Pinpoint the cell where the given text exists, returning its (x, y) midpoint coordinate. 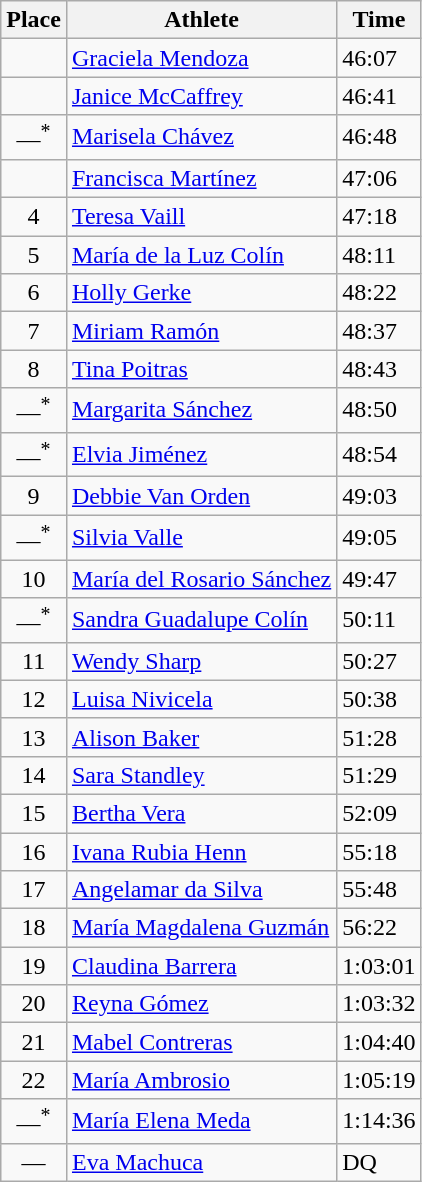
Janice McCaffrey (201, 96)
21 (34, 1042)
1:14:36 (379, 1122)
DQ (379, 1163)
48:22 (379, 293)
5 (34, 255)
47:18 (379, 217)
Bertha Vera (201, 813)
1:03:32 (379, 1004)
Silvia Valle (201, 538)
16 (34, 852)
48:11 (379, 255)
Athlete (201, 20)
19 (34, 966)
Time (379, 20)
Teresa Vaill (201, 217)
4 (34, 217)
Eva Machuca (201, 1163)
Luisa Nivicela (201, 699)
Miriam Ramón (201, 331)
7 (34, 331)
51:28 (379, 737)
9 (34, 496)
56:22 (379, 928)
50:27 (379, 661)
Sara Standley (201, 775)
María Elena Meda (201, 1122)
46:48 (379, 138)
María Magdalena Guzmán (201, 928)
18 (34, 928)
22 (34, 1080)
Holly Gerke (201, 293)
48:43 (379, 369)
47:06 (379, 178)
15 (34, 813)
6 (34, 293)
Ivana Rubia Henn (201, 852)
13 (34, 737)
Margarita Sánchez (201, 410)
55:48 (379, 890)
Angelamar da Silva (201, 890)
48:37 (379, 331)
10 (34, 579)
8 (34, 369)
20 (34, 1004)
17 (34, 890)
Elvia Jiménez (201, 454)
51:29 (379, 775)
48:54 (379, 454)
Claudina Barrera (201, 966)
Francisca Martínez (201, 178)
46:41 (379, 96)
1:03:01 (379, 966)
49:47 (379, 579)
50:11 (379, 620)
Debbie Van Orden (201, 496)
1:04:40 (379, 1042)
49:03 (379, 496)
— (34, 1163)
María del Rosario Sánchez (201, 579)
Mabel Contreras (201, 1042)
48:50 (379, 410)
Marisela Chávez (201, 138)
Sandra Guadalupe Colín (201, 620)
Alison Baker (201, 737)
52:09 (379, 813)
Wendy Sharp (201, 661)
María Ambrosio (201, 1080)
50:38 (379, 699)
Reyna Gómez (201, 1004)
12 (34, 699)
Tina Poitras (201, 369)
Graciela Mendoza (201, 58)
Place (34, 20)
11 (34, 661)
49:05 (379, 538)
María de la Luz Colín (201, 255)
55:18 (379, 852)
46:07 (379, 58)
14 (34, 775)
1:05:19 (379, 1080)
